Identify which cell holds the provided text, then report its (x, y) central coordinate. 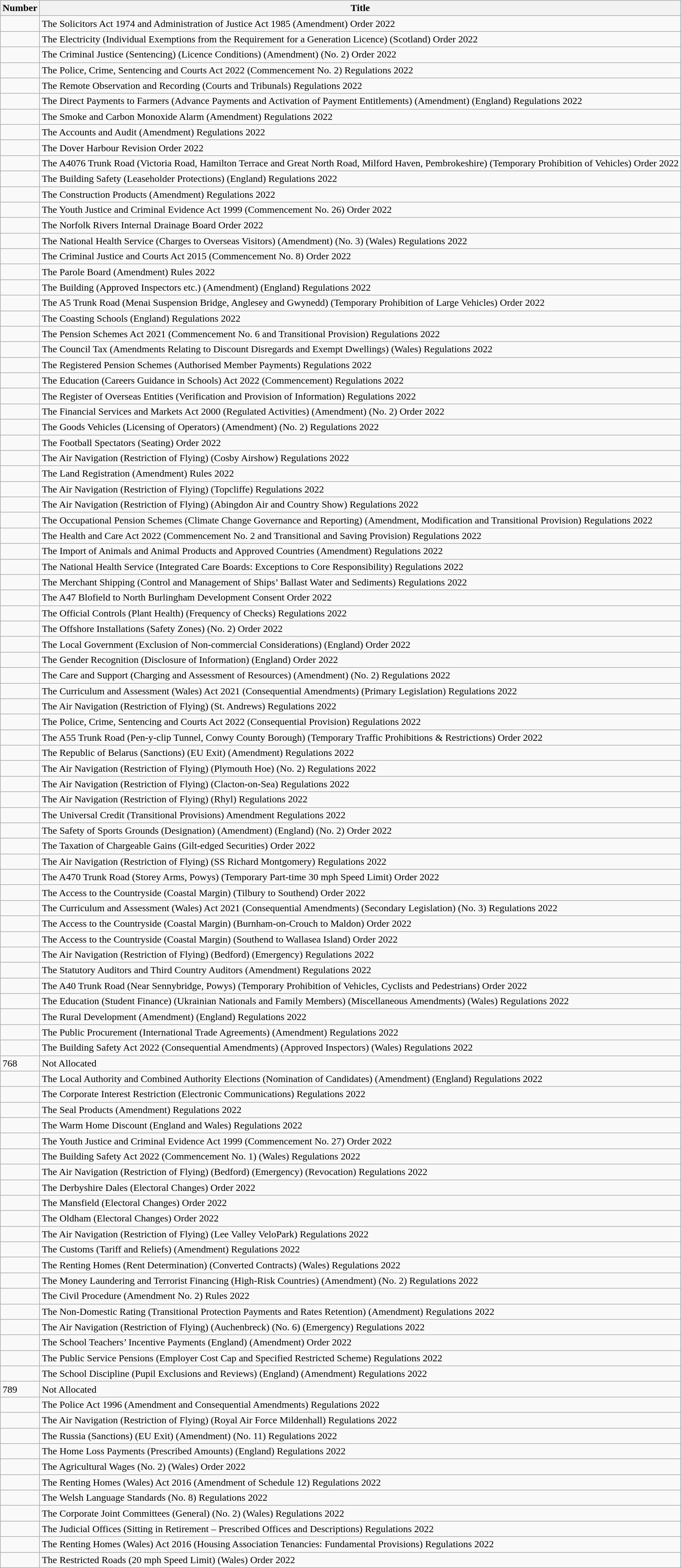
The Pension Schemes Act 2021 (Commencement No. 6 and Transitional Provision) Regulations 2022 (360, 334)
The A47 Blofield to North Burlingham Development Consent Order 2022 (360, 598)
The Republic of Belarus (Sanctions) (EU Exit) (Amendment) Regulations 2022 (360, 753)
The Accounts and Audit (Amendment) Regulations 2022 (360, 132)
The Non-Domestic Rating (Transitional Protection Payments and Rates Retention) (Amendment) Regulations 2022 (360, 1312)
The Health and Care Act 2022 (Commencement No. 2 and Transitional and Saving Provision) Regulations 2022 (360, 536)
The Council Tax (Amendments Relating to Discount Disregards and Exempt Dwellings) (Wales) Regulations 2022 (360, 349)
The Public Service Pensions (Employer Cost Cap and Specified Restricted Scheme) Regulations 2022 (360, 1358)
The Care and Support (Charging and Assessment of Resources) (Amendment) (No. 2) Regulations 2022 (360, 675)
The Register of Overseas Entities (Verification and Provision of Information) Regulations 2022 (360, 396)
The A55 Trunk Road (Pen-y-clip Tunnel, Conwy County Borough) (Temporary Traffic Prohibitions & Restrictions) Order 2022 (360, 738)
The Air Navigation (Restriction of Flying) (Cosby Airshow) Regulations 2022 (360, 458)
Number (20, 8)
The Air Navigation (Restriction of Flying) (Plymouth Hoe) (No. 2) Regulations 2022 (360, 769)
The National Health Service (Integrated Care Boards: Exceptions to Core Responsibility) Regulations 2022 (360, 567)
The Universal Credit (Transitional Provisions) Amendment Regulations 2022 (360, 815)
The Corporate Joint Committees (General) (No. 2) (Wales) Regulations 2022 (360, 1513)
The Air Navigation (Restriction of Flying) (St. Andrews) Regulations 2022 (360, 707)
The Smoke and Carbon Monoxide Alarm (Amendment) Regulations 2022 (360, 117)
The Russia (Sanctions) (EU Exit) (Amendment) (No. 11) Regulations 2022 (360, 1435)
The Safety of Sports Grounds (Designation) (Amendment) (England) (No. 2) Order 2022 (360, 830)
The Financial Services and Markets Act 2000 (Regulated Activities) (Amendment) (No. 2) Order 2022 (360, 411)
The Air Navigation (Restriction of Flying) (Rhyl) Regulations 2022 (360, 799)
The Curriculum and Assessment (Wales) Act 2021 (Consequential Amendments) (Secondary Legislation) (No. 3) Regulations 2022 (360, 908)
The Renting Homes (Wales) Act 2016 (Housing Association Tenancies: Fundamental Provisions) Regulations 2022 (360, 1544)
The Air Navigation (Restriction of Flying) (Auchenbreck) (No. 6) (Emergency) Regulations 2022 (360, 1327)
The Parole Board (Amendment) Rules 2022 (360, 272)
The Education (Student Finance) (Ukrainian Nationals and Family Members) (Miscellaneous Amendments) (Wales) Regulations 2022 (360, 1001)
The Education (Careers Guidance in Schools) Act 2022 (Commencement) Regulations 2022 (360, 380)
The Mansfield (Electoral Changes) Order 2022 (360, 1203)
The National Health Service (Charges to Overseas Visitors) (Amendment) (No. 3) (Wales) Regulations 2022 (360, 241)
The Criminal Justice (Sentencing) (Licence Conditions) (Amendment) (No. 2) Order 2022 (360, 55)
The Merchant Shipping (Control and Management of Ships’ Ballast Water and Sediments) Regulations 2022 (360, 582)
The School Teachers’ Incentive Payments (England) (Amendment) Order 2022 (360, 1343)
The Local Authority and Combined Authority Elections (Nomination of Candidates) (Amendment) (England) Regulations 2022 (360, 1079)
The A5 Trunk Road (Menai Suspension Bridge, Anglesey and Gwynedd) (Temporary Prohibition of Large Vehicles) Order 2022 (360, 303)
The Coasting Schools (England) Regulations 2022 (360, 318)
The Warm Home Discount (England and Wales) Regulations 2022 (360, 1125)
The Land Registration (Amendment) Rules 2022 (360, 474)
The Air Navigation (Restriction of Flying) (SS Richard Montgomery) Regulations 2022 (360, 861)
Title (360, 8)
The Access to the Countryside (Coastal Margin) (Tilbury to Southend) Order 2022 (360, 892)
The Public Procurement (International Trade Agreements) (Amendment) Regulations 2022 (360, 1032)
The A40 Trunk Road (Near Sennybridge, Powys) (Temporary Prohibition of Vehicles, Cyclists and Pedestrians) Order 2022 (360, 986)
The Air Navigation (Restriction of Flying) (Clacton-on-Sea) Regulations 2022 (360, 784)
The Youth Justice and Criminal Evidence Act 1999 (Commencement No. 27) Order 2022 (360, 1141)
The Local Government (Exclusion of Non-commercial Considerations) (England) Order 2022 (360, 644)
The Seal Products (Amendment) Regulations 2022 (360, 1110)
The Customs (Tariff and Reliefs) (Amendment) Regulations 2022 (360, 1250)
The Corporate Interest Restriction (Electronic Communications) Regulations 2022 (360, 1094)
The Home Loss Payments (Prescribed Amounts) (England) Regulations 2022 (360, 1451)
The Building Safety Act 2022 (Commencement No. 1) (Wales) Regulations 2022 (360, 1156)
The Oldham (Electoral Changes) Order 2022 (360, 1219)
The Building Safety Act 2022 (Consequential Amendments) (Approved Inspectors) (Wales) Regulations 2022 (360, 1048)
The Occupational Pension Schemes (Climate Change Governance and Reporting) (Amendment, Modification and Transitional Provision) Regulations 2022 (360, 520)
The Direct Payments to Farmers (Advance Payments and Activation of Payment Entitlements) (Amendment) (England) Regulations 2022 (360, 101)
The Official Controls (Plant Health) (Frequency of Checks) Regulations 2022 (360, 613)
The Access to the Countryside (Coastal Margin) (Burnham-on-Crouch to Maldon) Order 2022 (360, 923)
The Air Navigation (Restriction of Flying) (Bedford) (Emergency) Regulations 2022 (360, 955)
The Statutory Auditors and Third Country Auditors (Amendment) Regulations 2022 (360, 970)
The Electricity (Individual Exemptions from the Requirement for a Generation Licence) (Scotland) Order 2022 (360, 39)
768 (20, 1063)
The Criminal Justice and Courts Act 2015 (Commencement No. 8) Order 2022 (360, 256)
The Offshore Installations (Safety Zones) (No. 2) Order 2022 (360, 629)
The Agricultural Wages (No. 2) (Wales) Order 2022 (360, 1467)
The Air Navigation (Restriction of Flying) (Royal Air Force Mildenhall) Regulations 2022 (360, 1420)
The School Discipline (Pupil Exclusions and Reviews) (England) (Amendment) Regulations 2022 (360, 1374)
The Air Navigation (Restriction of Flying) (Lee Valley VeloPark) Regulations 2022 (360, 1234)
The Building Safety (Leaseholder Protections) (England) Regulations 2022 (360, 179)
The Solicitors Act 1974 and Administration of Justice Act 1985 (Amendment) Order 2022 (360, 24)
The Renting Homes (Wales) Act 2016 (Amendment of Schedule 12) Regulations 2022 (360, 1482)
The Norfolk Rivers Internal Drainage Board Order 2022 (360, 225)
The Air Navigation (Restriction of Flying) (Topcliffe) Regulations 2022 (360, 489)
The Registered Pension Schemes (Authorised Member Payments) Regulations 2022 (360, 365)
The Judicial Offices (Sitting in Retirement – Prescribed Offices and Descriptions) Regulations 2022 (360, 1529)
The Derbyshire Dales (Electoral Changes) Order 2022 (360, 1188)
The Air Navigation (Restriction of Flying) (Bedford) (Emergency) (Revocation) Regulations 2022 (360, 1172)
The Goods Vehicles (Licensing of Operators) (Amendment) (No. 2) Regulations 2022 (360, 427)
The Football Spectators (Seating) Order 2022 (360, 442)
The Import of Animals and Animal Products and Approved Countries (Amendment) Regulations 2022 (360, 551)
The Youth Justice and Criminal Evidence Act 1999 (Commencement No. 26) Order 2022 (360, 210)
The Access to the Countryside (Coastal Margin) (Southend to Wallasea Island) Order 2022 (360, 939)
The A470 Trunk Road (Storey Arms, Powys) (Temporary Part-time 30 mph Speed Limit) Order 2022 (360, 877)
The Building (Approved Inspectors etc.) (Amendment) (England) Regulations 2022 (360, 287)
The Welsh Language Standards (No. 8) Regulations 2022 (360, 1498)
789 (20, 1389)
The Renting Homes (Rent Determination) (Converted Contracts) (Wales) Regulations 2022 (360, 1265)
The Remote Observation and Recording (Courts and Tribunals) Regulations 2022 (360, 86)
The Gender Recognition (Disclosure of Information) (England) Order 2022 (360, 660)
The Police, Crime, Sentencing and Courts Act 2022 (Consequential Provision) Regulations 2022 (360, 722)
The Police, Crime, Sentencing and Courts Act 2022 (Commencement No. 2) Regulations 2022 (360, 70)
The Civil Procedure (Amendment No. 2) Rules 2022 (360, 1296)
The Taxation of Chargeable Gains (Gilt-edged Securities) Order 2022 (360, 846)
The Curriculum and Assessment (Wales) Act 2021 (Consequential Amendments) (Primary Legislation) Regulations 2022 (360, 691)
The Construction Products (Amendment) Regulations 2022 (360, 194)
The Dover Harbour Revision Order 2022 (360, 148)
The Police Act 1996 (Amendment and Consequential Amendments) Regulations 2022 (360, 1405)
The Restricted Roads (20 mph Speed Limit) (Wales) Order 2022 (360, 1560)
The Money Laundering and Terrorist Financing (High-Risk Countries) (Amendment) (No. 2) Regulations 2022 (360, 1281)
The Rural Development (Amendment) (England) Regulations 2022 (360, 1017)
The Air Navigation (Restriction of Flying) (Abingdon Air and Country Show) Regulations 2022 (360, 505)
